Find where the given text appears and provide that cell's center as (x, y) coordinate. 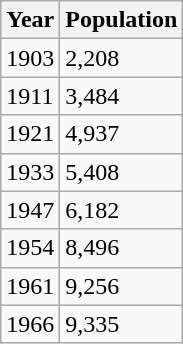
1933 (30, 172)
8,496 (122, 248)
3,484 (122, 96)
9,256 (122, 286)
1947 (30, 210)
4,937 (122, 134)
1954 (30, 248)
1911 (30, 96)
9,335 (122, 324)
Year (30, 20)
1903 (30, 58)
5,408 (122, 172)
6,182 (122, 210)
1961 (30, 286)
Population (122, 20)
1966 (30, 324)
1921 (30, 134)
2,208 (122, 58)
